Find where the given text appears and provide that cell's center as (x, y) coordinate. 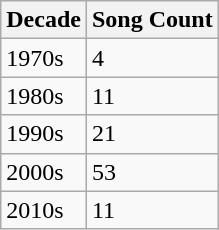
53 (152, 172)
1970s (44, 58)
21 (152, 134)
1980s (44, 96)
4 (152, 58)
2010s (44, 210)
Song Count (152, 20)
Decade (44, 20)
2000s (44, 172)
1990s (44, 134)
